Return (x, y) of the center of cell containing provided text 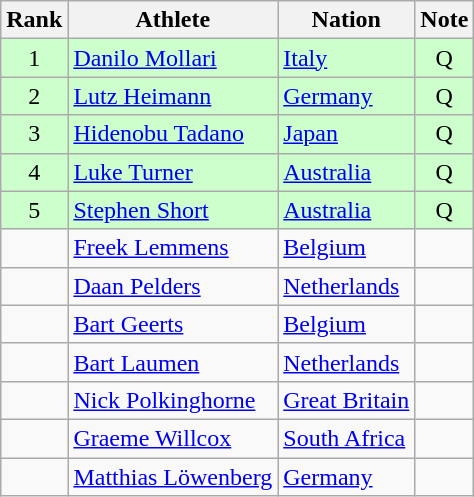
South Africa (346, 438)
Hidenobu Tadano (173, 134)
5 (34, 210)
Danilo Mollari (173, 58)
Japan (346, 134)
Bart Laumen (173, 362)
Nation (346, 20)
Luke Turner (173, 172)
1 (34, 58)
Italy (346, 58)
Lutz Heimann (173, 96)
Stephen Short (173, 210)
Graeme Willcox (173, 438)
Rank (34, 20)
Matthias Löwenberg (173, 477)
3 (34, 134)
Freek Lemmens (173, 248)
Athlete (173, 20)
4 (34, 172)
Great Britain (346, 400)
Daan Pelders (173, 286)
Bart Geerts (173, 324)
Note (444, 20)
Nick Polkinghorne (173, 400)
2 (34, 96)
